Provide the (x, y) coordinate of the cell's center where the given text is located.  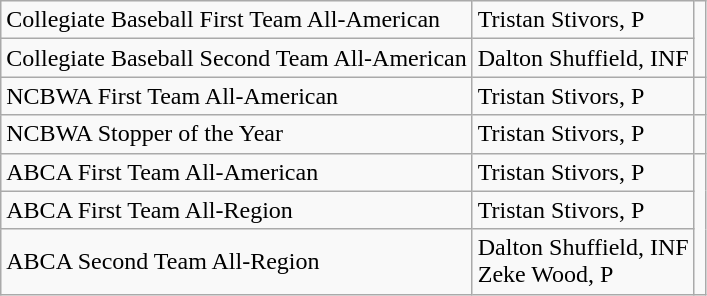
ABCA First Team All-American (236, 172)
ABCA First Team All-Region (236, 210)
NCBWA First Team All-American (236, 96)
Collegiate Baseball Second Team All-American (236, 58)
Dalton Shuffield, INFZeke Wood, P (583, 262)
Collegiate Baseball First Team All-American (236, 20)
NCBWA Stopper of the Year (236, 134)
ABCA Second Team All-Region (236, 262)
Dalton Shuffield, INF (583, 58)
